From the cell containing the given text, extract its center point as [x, y] coordinate. 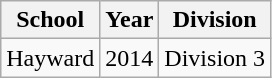
School [50, 20]
Division [215, 20]
Year [130, 20]
Division 3 [215, 58]
2014 [130, 58]
Hayward [50, 58]
